Extract the (x, y) coordinate from the center of the cell holding the provided text.  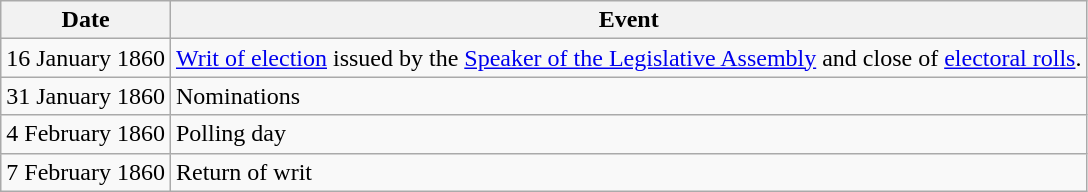
Return of writ (628, 172)
Polling day (628, 134)
7 February 1860 (86, 172)
4 February 1860 (86, 134)
Writ of election issued by the Speaker of the Legislative Assembly and close of electoral rolls. (628, 58)
Date (86, 20)
31 January 1860 (86, 96)
Event (628, 20)
16 January 1860 (86, 58)
Nominations (628, 96)
